Provide the (X, Y) coordinate of the cell's center where the given text is located.  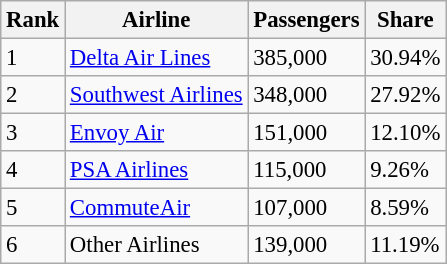
Rank (33, 20)
Other Airlines (156, 245)
30.94% (406, 58)
PSA Airlines (156, 170)
151,000 (306, 133)
12.10% (406, 133)
11.19% (406, 245)
4 (33, 170)
1 (33, 58)
107,000 (306, 208)
5 (33, 208)
139,000 (306, 245)
Share (406, 20)
Delta Air Lines (156, 58)
27.92% (406, 95)
Southwest Airlines (156, 95)
9.26% (406, 170)
Airline (156, 20)
2 (33, 95)
3 (33, 133)
8.59% (406, 208)
6 (33, 245)
115,000 (306, 170)
Envoy Air (156, 133)
Passengers (306, 20)
CommuteAir (156, 208)
348,000 (306, 95)
385,000 (306, 58)
